Search for the cell housing the specified text and yield its (x, y) center coordinate. 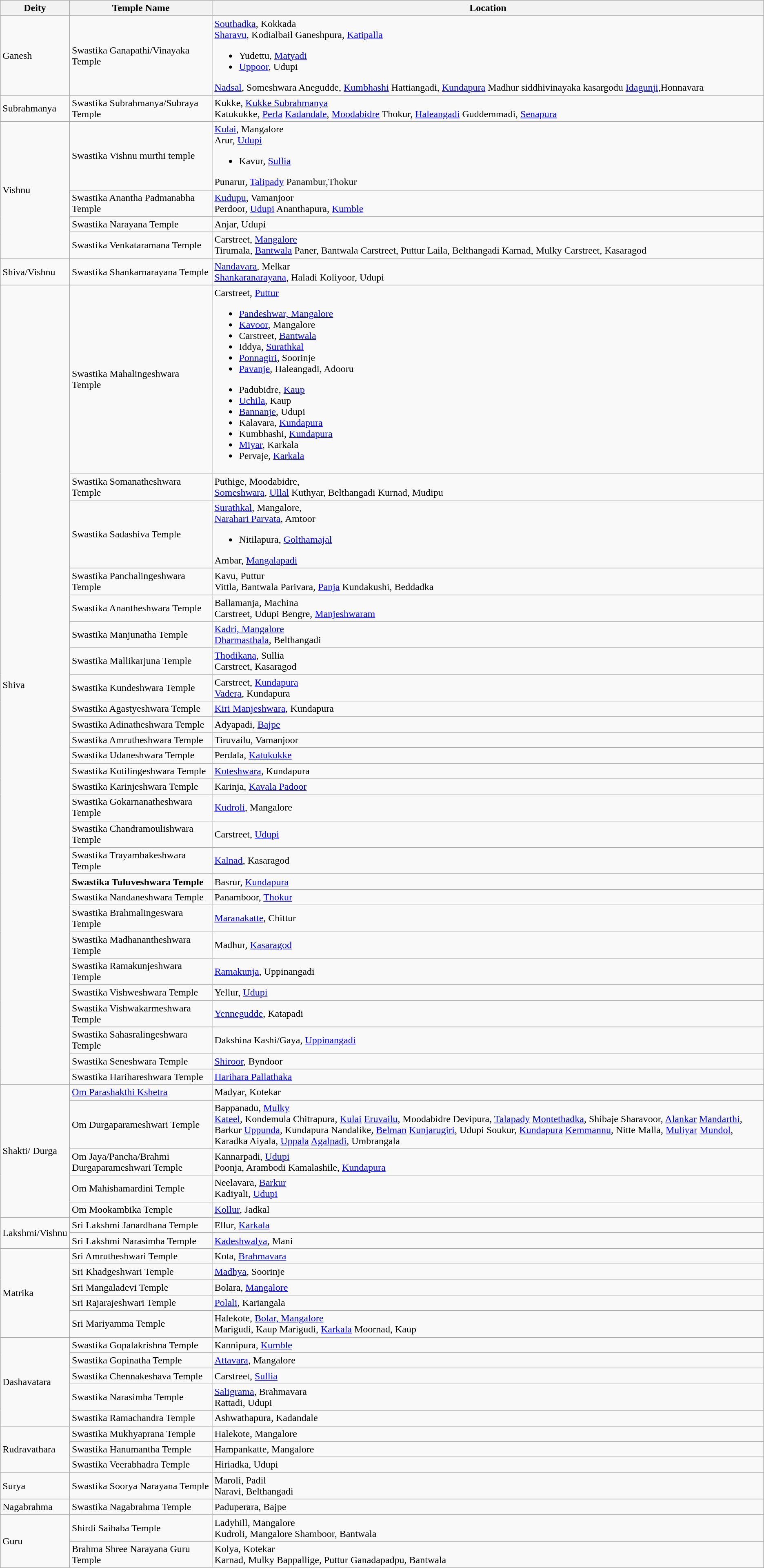
Brahma Shree Narayana Guru Temple (140, 1554)
Harihara Pallathaka (488, 1077)
Swastika Vishweshwara Temple (140, 993)
Temple Name (140, 8)
Swastika Ramachandra Temple (140, 1418)
Om Durgaparameshwari Temple (140, 1125)
Sri Amrutheshwari Temple (140, 1256)
Swastika Amrutheshwara Temple (140, 740)
Swastika Sadashiva Temple (140, 534)
Dashavatara (35, 1382)
Perdala, Katukukke (488, 755)
Om Mahishamardini Temple (140, 1188)
Swastika Brahmalingeswara Temple (140, 918)
Om Jaya/Pancha/Brahmi Durgaparameshwari Temple (140, 1162)
Halekote, Mangalore (488, 1434)
Kiri Manjeshwara, Kundapura (488, 709)
Carstreet, Udupi (488, 834)
Ashwathapura, Kadandale (488, 1418)
Swastika Gopinatha Temple (140, 1361)
Carstreet, MangaloreTirumala, Bantwala Paner, Bantwala Carstreet, Puttur Laila, Belthangadi Karnad, Mulky Carstreet, Kasaragod (488, 245)
Kota, Brahmavara (488, 1256)
Swastika Narayana Temple (140, 224)
Swastika Kundeshwara Temple (140, 688)
Nandavara, MelkarShankaranarayana, Haladi Koliyoor, Udupi (488, 272)
Sri Lakshmi Narasimha Temple (140, 1241)
Bolara, Mangalore (488, 1287)
Kalnad, Kasaragod (488, 861)
Kolya, KotekarKarnad, Mulky Bappallige, Puttur Ganadapadpu, Bantwala (488, 1554)
Sri Khadgeshwari Temple (140, 1272)
Lakshmi/Vishnu (35, 1233)
Swastika Nagabrahma Temple (140, 1507)
Sri Rajarajeshwari Temple (140, 1303)
Swastika Chandramoulishwara Temple (140, 834)
Swastika Mukhyaprana Temple (140, 1434)
Swastika Adinatheshwara Temple (140, 724)
Polali, Kariangala (488, 1303)
Kulai, MangaloreArur, UdupiKavur, SulliaPunarur, Talipady Panambur,Thokur (488, 156)
Ladyhill, MangaloreKudroli, Mangalore Shamboor, Bantwala (488, 1528)
Yellur, Udupi (488, 993)
Swastika Veerabhadra Temple (140, 1465)
Shirdi Saibaba Temple (140, 1528)
Kukke, Kukke SubrahmanyaKatukukke, Perla Kadandale, Moodabidre Thokur, Haleangadi Guddemmadi, Senapura (488, 109)
Kollur, Jadkal (488, 1209)
Om Mookambika Temple (140, 1209)
Swastika Gopalakrishna Temple (140, 1345)
Madhur, Kasaragod (488, 945)
Swastika Soorya Narayana Temple (140, 1486)
Madhya, Soorinje (488, 1272)
Kudupu, VamanjoorPerdoor, Udupi Ananthapura, Kumble (488, 203)
Swastika Ramakunjeshwara Temple (140, 972)
Halekote, Bolar, MangaloreMarigudi, Kaup Marigudi, Karkala Moornad, Kaup (488, 1324)
Sri Lakshmi Janardhana Temple (140, 1225)
Guru (35, 1541)
Shakti/ Durga (35, 1151)
Attavara, Mangalore (488, 1361)
Kannipura, Kumble (488, 1345)
Surya (35, 1486)
Carstreet, KundapuraVadera, Kundapura (488, 688)
Swastika Venkataramana Temple (140, 245)
Kavu, PutturVittla, Bantwala Parivara, Panja Kundakushi, Beddadka (488, 581)
Nagabrahma (35, 1507)
Ramakunja, Uppinangadi (488, 972)
Swastika Nandaneshwara Temple (140, 897)
Kadri, MangaloreDharmasthala, Belthangadi (488, 635)
Hampankatte, Mangalore (488, 1449)
Swastika Harihareshwara Temple (140, 1077)
Puthige, Moodabidre,Someshwara, Ullal Kuthyar, Belthangadi Kurnad, Mudipu (488, 487)
Surathkal, Mangalore,Narahari Parvata, AmtoorNitilapura, GolthamajalAmbar, Mangalapadi (488, 534)
Swastika Udaneshwara Temple (140, 755)
Rudravathara (35, 1449)
Om Parashakthi Kshetra (140, 1092)
Ballamanja, MachinaCarstreet, Udupi Bengre, Manjeshwaram (488, 608)
Location (488, 8)
Vishnu (35, 190)
Yennegudde, Katapadi (488, 1013)
Swastika Somanatheshwara Temple (140, 487)
Paduperara, Bajpe (488, 1507)
Shiva (35, 685)
Kannarpadi, UdupiPoonja, Arambodi Kamalashile, Kundapura (488, 1162)
Swastika Chennakeshava Temple (140, 1376)
Sri Mariyamma Temple (140, 1324)
Ganesh (35, 56)
Hiriadka, Udupi (488, 1465)
Kadeshwalya, Mani (488, 1241)
Neelavara, BarkurKadiyali, Udupi (488, 1188)
Panamboor, Thokur (488, 897)
Swastika Tuluveshwara Temple (140, 882)
Carstreet, Sullia (488, 1376)
Swastika Seneshwara Temple (140, 1061)
Anjar, Udupi (488, 224)
Swastika Shankarnarayana Temple (140, 272)
Kudroli, Mangalore (488, 808)
Swastika Subrahmanya/Subraya Temple (140, 109)
Thodikana, SulliaCarstreet, Kasaragod (488, 661)
Karinja, Kavala Padoor (488, 786)
Saligrama, BrahmavaraRattadi, Udupi (488, 1397)
Swastika Gokarnanatheshwara Temple (140, 808)
Basrur, Kundapura (488, 882)
Shiva/Vishnu (35, 272)
Tiruvailu, Vamanjoor (488, 740)
Swastika Panchalingeshwara Temple (140, 581)
Swastika Madhanantheshwara Temple (140, 945)
Swastika Agastyeshwara Temple (140, 709)
Swastika Karinjeshwara Temple (140, 786)
Shiroor, Byndoor (488, 1061)
Swastika Anantheshwara Temple (140, 608)
Dakshina Kashi/Gaya, Uppinangadi (488, 1040)
Swastika Vishnu murthi temple (140, 156)
Swastika Mahalingeshwara Temple (140, 379)
Swastika Anantha Padmanabha Temple (140, 203)
Swastika Vishwakarmeshwara Temple (140, 1013)
Swastika Trayambakeshwara Temple (140, 861)
Swastika Narasimha Temple (140, 1397)
Swastika Ganapathi/Vinayaka Temple (140, 56)
Swastika Kotilingeshwara Temple (140, 771)
Swastika Manjunatha Temple (140, 635)
Maroli, PadilNaravi, Belthangadi (488, 1486)
Maranakatte, Chittur (488, 918)
Sri Mangaladevi Temple (140, 1287)
Subrahmanya (35, 109)
Deity (35, 8)
Swastika Sahasralingeshwara Temple (140, 1040)
Adyapadi, Bajpe (488, 724)
Matrika (35, 1293)
Madyar, Kotekar (488, 1092)
Swastika Mallikarjuna Temple (140, 661)
Koteshwara, Kundapura (488, 771)
Ellur, Karkala (488, 1225)
Swastika Hanumantha Temple (140, 1449)
